Locate the cell with the specified text and output its [X, Y] center coordinate. 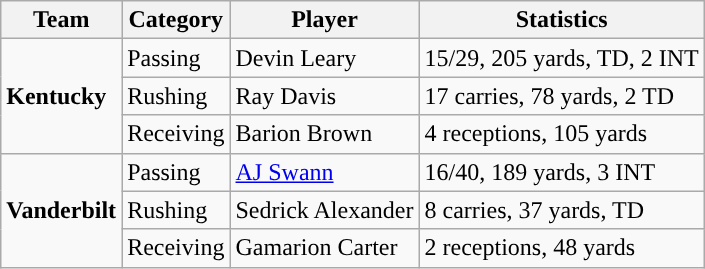
Gamarion Carter [324, 248]
15/29, 205 yards, TD, 2 INT [562, 58]
Category [176, 20]
8 carries, 37 yards, TD [562, 210]
AJ Swann [324, 172]
17 carries, 78 yards, 2 TD [562, 96]
16/40, 189 yards, 3 INT [562, 172]
Sedrick Alexander [324, 210]
2 receptions, 48 yards [562, 248]
Devin Leary [324, 58]
Kentucky [62, 96]
Vanderbilt [62, 210]
Ray Davis [324, 96]
Team [62, 20]
Player [324, 20]
Barion Brown [324, 134]
4 receptions, 105 yards [562, 134]
Statistics [562, 20]
